Extract the (X, Y) coordinate from the center of the cell holding the provided text.  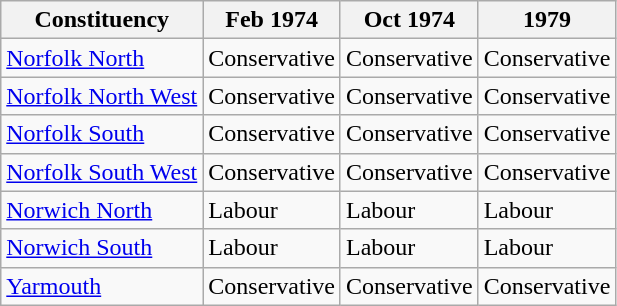
Norfolk North West (102, 96)
Norfolk South (102, 134)
Norwich North (102, 210)
Norfolk South West (102, 172)
1979 (547, 20)
Norwich South (102, 248)
Constituency (102, 20)
Yarmouth (102, 286)
Norfolk North (102, 58)
Feb 1974 (272, 20)
Oct 1974 (409, 20)
